Provide the [X, Y] coordinate of the cell's center where the given text is located.  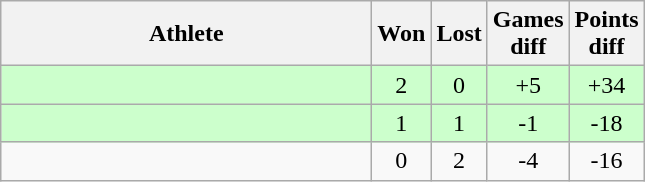
-16 [606, 161]
Pointsdiff [606, 34]
Athlete [186, 34]
-4 [528, 161]
-18 [606, 123]
Gamesdiff [528, 34]
Won [402, 34]
+5 [528, 85]
Lost [459, 34]
-1 [528, 123]
+34 [606, 85]
